Capture the cell that displays the provided text and extract its [X, Y] central coordinate. 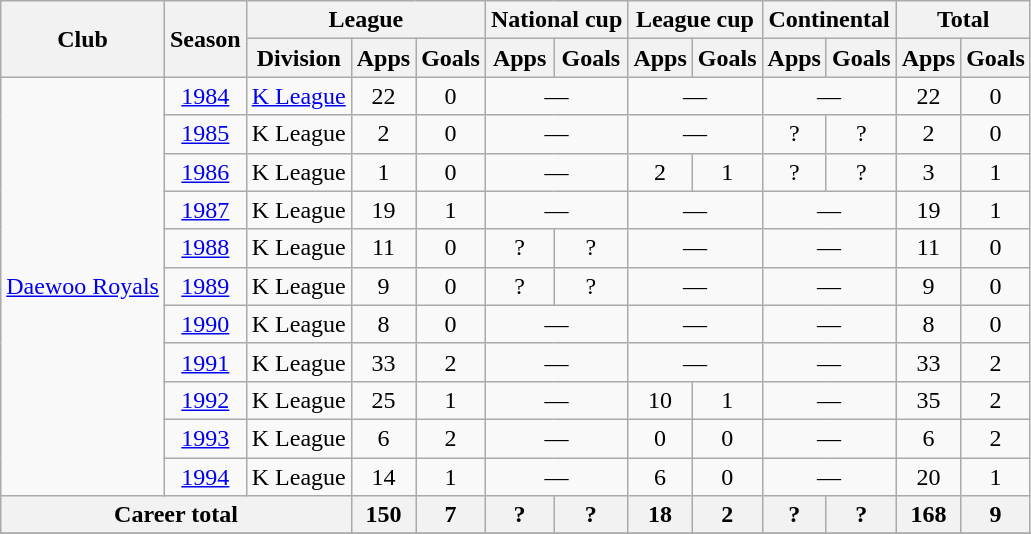
Career total [176, 515]
Daewoo Royals [83, 286]
168 [928, 515]
1993 [205, 438]
1985 [205, 134]
Continental [829, 20]
Season [205, 39]
1990 [205, 324]
Total [963, 20]
League cup [695, 20]
20 [928, 477]
10 [660, 400]
18 [660, 515]
1984 [205, 96]
7 [451, 515]
35 [928, 400]
25 [383, 400]
1989 [205, 286]
League [366, 20]
1992 [205, 400]
150 [383, 515]
1991 [205, 362]
Division [298, 58]
3 [928, 172]
14 [383, 477]
1994 [205, 477]
1988 [205, 248]
1986 [205, 172]
Club [83, 39]
1987 [205, 210]
National cup [556, 20]
